Capture the cell that displays the provided text and extract its [X, Y] central coordinate. 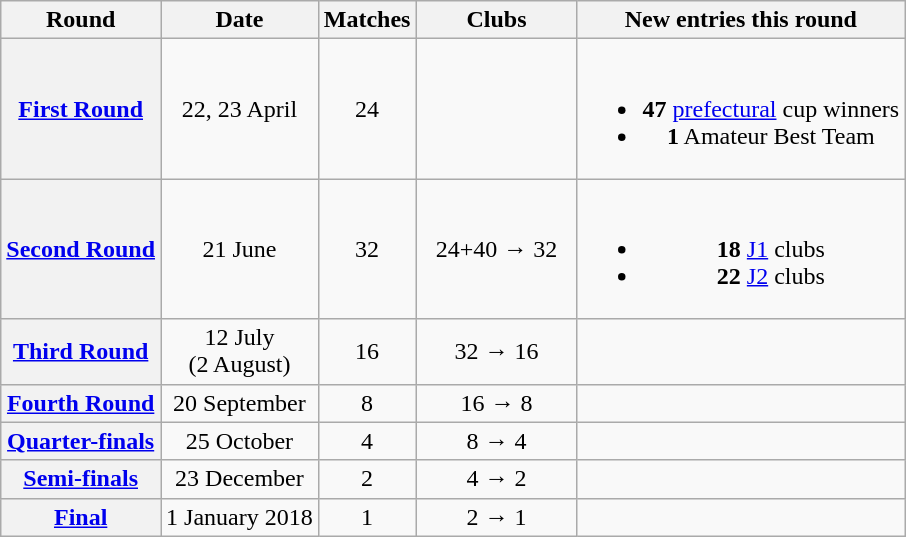
4 [367, 441]
8 [367, 403]
Matches [367, 20]
First Round [81, 109]
25 October [240, 441]
Date [240, 20]
1 [367, 517]
Final [81, 517]
16 → 8 [496, 403]
12 July(2 August) [240, 352]
Round [81, 20]
24+40 → 32 [496, 249]
New entries this round [741, 20]
24 [367, 109]
8 → 4 [496, 441]
Semi-finals [81, 479]
20 September [240, 403]
Second Round [81, 249]
1 January 2018 [240, 517]
2 → 1 [496, 517]
4 → 2 [496, 479]
23 December [240, 479]
22, 23 April [240, 109]
21 June [240, 249]
32 → 16 [496, 352]
Fourth Round [81, 403]
32 [367, 249]
Quarter-finals [81, 441]
Clubs [496, 20]
16 [367, 352]
Third Round [81, 352]
2 [367, 479]
18 J1 clubs22 J2 clubs [741, 249]
47 prefectural cup winners1 Amateur Best Team [741, 109]
